Determine the [x, y] coordinate at the center of the cell enclosing the given text.  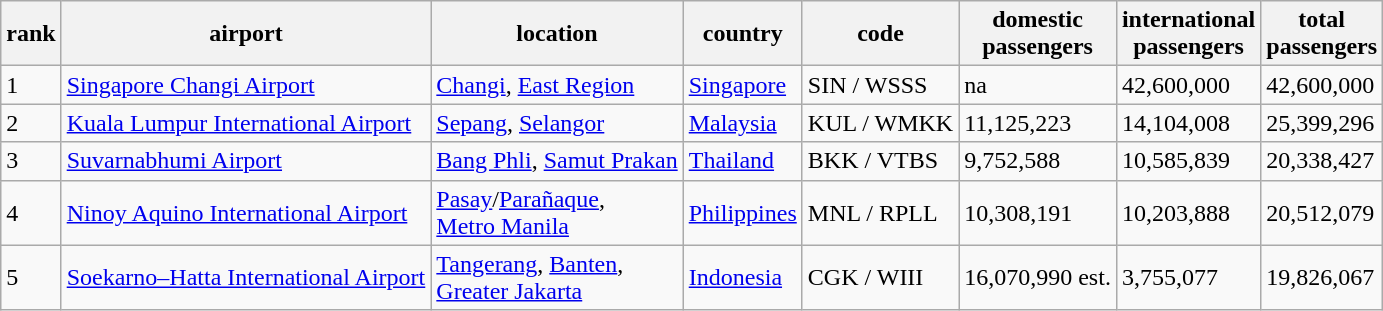
domesticpassengers [1038, 34]
20,512,079 [1322, 212]
14,104,008 [1188, 123]
MNL / RPLL [880, 212]
10,308,191 [1038, 212]
3,755,077 [1188, 278]
5 [31, 278]
Thailand [742, 161]
Sepang, Selangor [557, 123]
Kuala Lumpur International Airport [246, 123]
10,585,839 [1188, 161]
location [557, 34]
internationalpassengers [1188, 34]
Singapore Changi Airport [246, 85]
1 [31, 85]
4 [31, 212]
Malaysia [742, 123]
19,826,067 [1322, 278]
Indonesia [742, 278]
Ninoy Aquino International Airport [246, 212]
9,752,588 [1038, 161]
Suvarnabhumi Airport [246, 161]
Soekarno–Hatta International Airport [246, 278]
na [1038, 85]
Singapore [742, 85]
3 [31, 161]
Philippines [742, 212]
country [742, 34]
totalpassengers [1322, 34]
airport [246, 34]
KUL / WMKK [880, 123]
code [880, 34]
rank [31, 34]
CGK / WIII [880, 278]
Pasay/Parañaque,Metro Manila [557, 212]
2 [31, 123]
Changi, East Region [557, 85]
Bang Phli, Samut Prakan [557, 161]
10,203,888 [1188, 212]
25,399,296 [1322, 123]
16,070,990 est. [1038, 278]
20,338,427 [1322, 161]
BKK / VTBS [880, 161]
11,125,223 [1038, 123]
Tangerang, Banten,Greater Jakarta [557, 278]
SIN / WSSS [880, 85]
